Return the (X, Y) coordinate for the center point of the cell that contains the specified text.  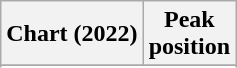
Chart (2022) (72, 34)
Peakposition (189, 34)
